Capture the cell that displays the provided text and extract its (x, y) central coordinate. 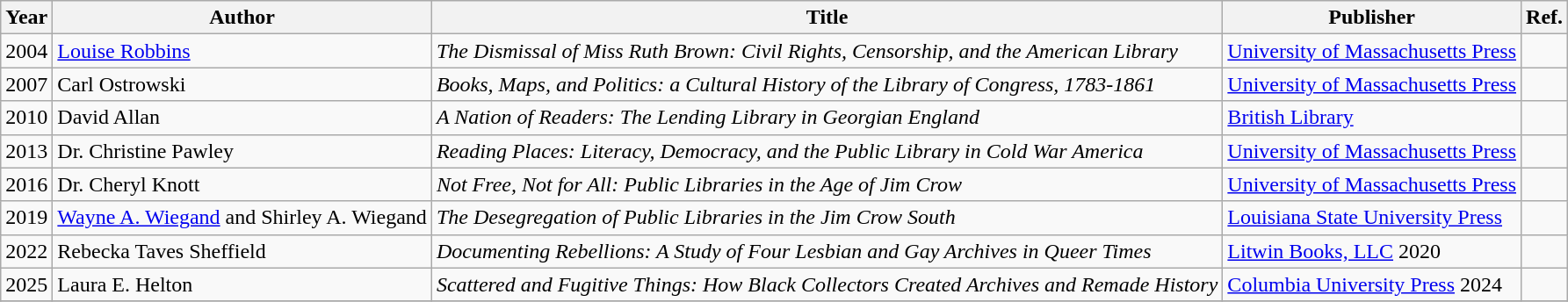
2013 (26, 151)
Louisiana State University Press (1372, 218)
2016 (26, 184)
Laura E. Helton (242, 284)
Not Free, Not for All: Public Libraries in the Age of Jim Crow (827, 184)
Documenting Rebellions: A Study of Four Lesbian and Gay Archives in Queer Times (827, 251)
2010 (26, 118)
2007 (26, 84)
Author (242, 18)
Dr. Cheryl Knott (242, 184)
Scattered and Fugitive Things: How Black Collectors Created Archives and Remade History (827, 284)
Columbia University Press 2024 (1372, 284)
Year (26, 18)
2019 (26, 218)
Rebecka Taves Sheffield (242, 251)
Publisher (1372, 18)
2004 (26, 51)
David Allan (242, 118)
Title (827, 18)
A Nation of Readers: The Lending Library in Georgian England (827, 118)
Books, Maps, and Politics: a Cultural History of the Library of Congress, 1783-1861 (827, 84)
Wayne A. Wiegand and Shirley A. Wiegand (242, 218)
Louise Robbins (242, 51)
Carl Ostrowski (242, 84)
The Dismissal of Miss Ruth Brown: Civil Rights, Censorship, and the American Library (827, 51)
2022 (26, 251)
Dr. Christine Pawley (242, 151)
2025 (26, 284)
Litwin Books, LLC 2020 (1372, 251)
British Library (1372, 118)
Reading Places: Literacy, Democracy, and the Public Library in Cold War America (827, 151)
Ref. (1544, 18)
The Desegregation of Public Libraries in the Jim Crow South (827, 218)
